Extract the (x, y) coordinate from the center of the cell holding the provided text.  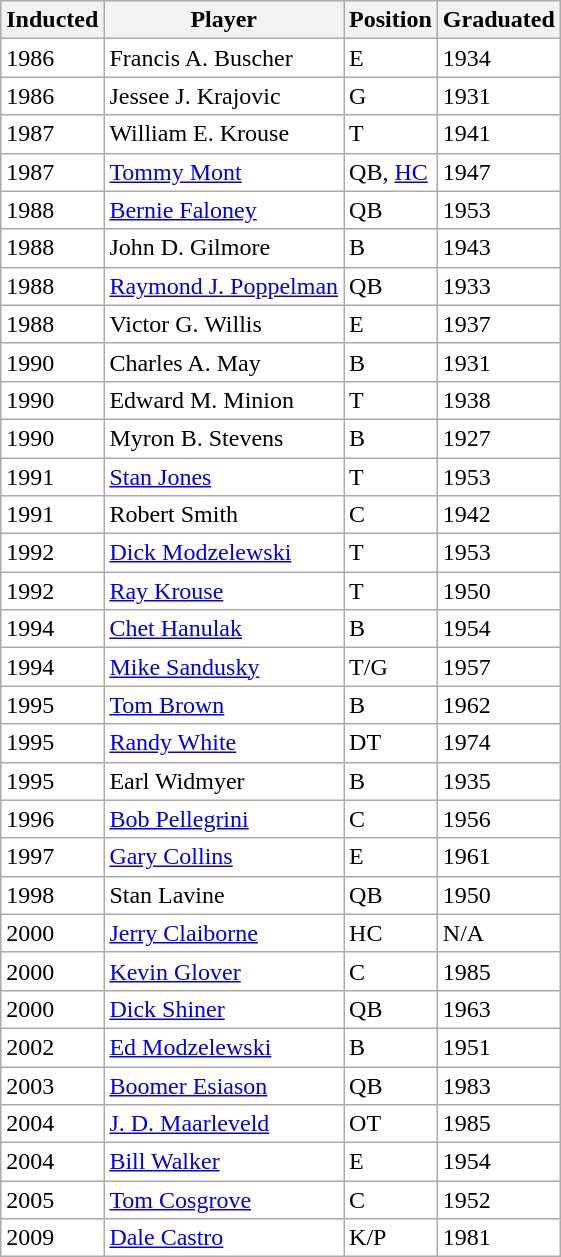
1998 (52, 895)
2002 (52, 1047)
1947 (498, 172)
1983 (498, 1085)
Tom Cosgrove (224, 1200)
J. D. Maarleveld (224, 1124)
Mike Sandusky (224, 667)
1943 (498, 248)
Stan Lavine (224, 895)
Bernie Faloney (224, 210)
Inducted (52, 20)
Victor G. Willis (224, 324)
Earl Widmyer (224, 781)
2003 (52, 1085)
Charles A. May (224, 362)
1935 (498, 781)
Randy White (224, 743)
1933 (498, 286)
2005 (52, 1200)
Tom Brown (224, 705)
1951 (498, 1047)
K/P (391, 1238)
HC (391, 933)
1952 (498, 1200)
Francis A. Buscher (224, 58)
Bill Walker (224, 1162)
Ray Krouse (224, 591)
Player (224, 20)
John D. Gilmore (224, 248)
1997 (52, 857)
Gary Collins (224, 857)
Graduated (498, 20)
Position (391, 20)
Kevin Glover (224, 971)
DT (391, 743)
1963 (498, 1009)
Myron B. Stevens (224, 438)
1938 (498, 400)
1957 (498, 667)
Dick Modzelewski (224, 553)
1934 (498, 58)
Robert Smith (224, 515)
G (391, 96)
1941 (498, 134)
Jerry Claiborne (224, 933)
Dick Shiner (224, 1009)
1937 (498, 324)
1927 (498, 438)
OT (391, 1124)
2009 (52, 1238)
William E. Krouse (224, 134)
Raymond J. Poppelman (224, 286)
1961 (498, 857)
Chet Hanulak (224, 629)
1962 (498, 705)
Jessee J. Krajovic (224, 96)
Tommy Mont (224, 172)
Edward M. Minion (224, 400)
Ed Modzelewski (224, 1047)
1942 (498, 515)
1974 (498, 743)
1981 (498, 1238)
QB, HC (391, 172)
Stan Jones (224, 477)
1956 (498, 819)
Bob Pellegrini (224, 819)
N/A (498, 933)
T/G (391, 667)
1996 (52, 819)
Dale Castro (224, 1238)
Boomer Esiason (224, 1085)
